Provide the [x, y] coordinate of the cell's center where the given text is located.  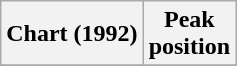
Peakposition [189, 34]
Chart (1992) [72, 34]
